From the cell containing the given text, extract its center point as (x, y) coordinate. 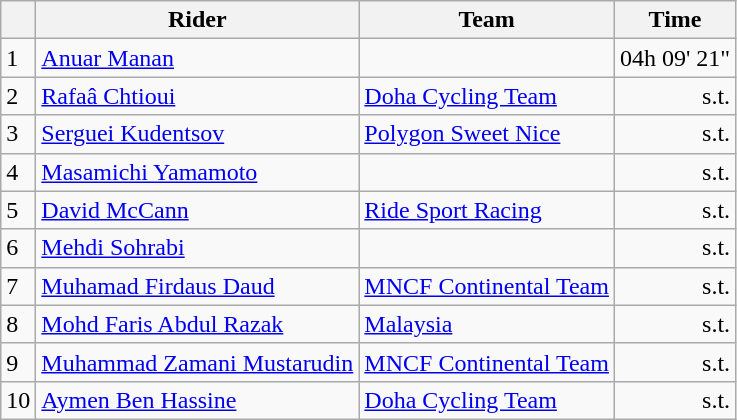
3 (18, 134)
9 (18, 362)
7 (18, 286)
6 (18, 248)
4 (18, 172)
Rafaâ Chtioui (198, 96)
1 (18, 58)
Time (674, 20)
David McCann (198, 210)
Malaysia (487, 324)
Team (487, 20)
Anuar Manan (198, 58)
Masamichi Yamamoto (198, 172)
8 (18, 324)
Polygon Sweet Nice (487, 134)
Serguei Kudentsov (198, 134)
Rider (198, 20)
5 (18, 210)
2 (18, 96)
Mohd Faris Abdul Razak (198, 324)
04h 09' 21" (674, 58)
Muhammad Zamani Mustarudin (198, 362)
Aymen Ben Hassine (198, 400)
Mehdi Sohrabi (198, 248)
10 (18, 400)
Muhamad Firdaus Daud (198, 286)
Ride Sport Racing (487, 210)
